Search for the cell housing the specified text and yield its [X, Y] center coordinate. 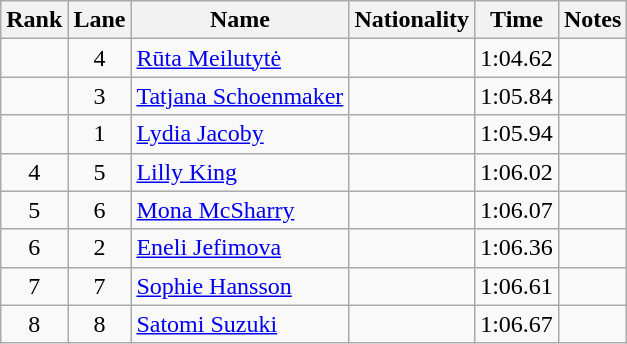
Tatjana Schoenmaker [240, 96]
2 [100, 248]
1:06.36 [517, 248]
1:06.02 [517, 172]
Lydia Jacoby [240, 134]
Nationality [412, 20]
1:04.62 [517, 58]
1 [100, 134]
1:05.94 [517, 134]
1:05.84 [517, 96]
Satomi Suzuki [240, 324]
1:06.61 [517, 286]
Rūta Meilutytė [240, 58]
3 [100, 96]
Rank [34, 20]
Name [240, 20]
Mona McSharry [240, 210]
Lilly King [240, 172]
1:06.67 [517, 324]
Sophie Hansson [240, 286]
1:06.07 [517, 210]
Eneli Jefimova [240, 248]
Time [517, 20]
Lane [100, 20]
Notes [592, 20]
